Detect which cell encompasses the target text, then output its (X, Y) center coordinate. 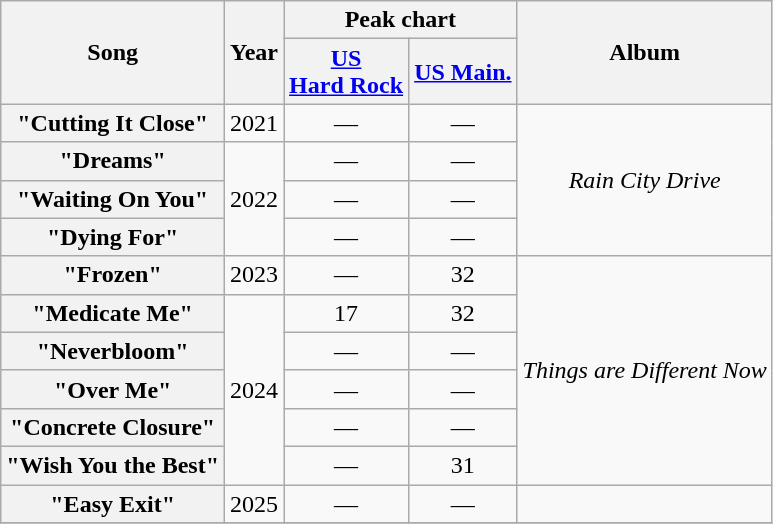
Things are Different Now (644, 370)
US Main. (463, 72)
USHard Rock (346, 72)
"Cutting It Close" (113, 123)
2024 (254, 389)
"Wish You the Best" (113, 465)
Album (644, 52)
Song (113, 52)
Peak chart (400, 20)
Rain City Drive (644, 180)
2022 (254, 199)
17 (346, 313)
"Concrete Closure" (113, 427)
2023 (254, 275)
2025 (254, 503)
"Medicate Me" (113, 313)
"Neverbloom" (113, 351)
"Over Me" (113, 389)
"Easy Exit" (113, 503)
Year (254, 52)
"Dreams" (113, 161)
"Waiting On You" (113, 199)
2021 (254, 123)
31 (463, 465)
"Frozen" (113, 275)
"Dying For" (113, 237)
